For the text-containing cell, return its midpoint in (X, Y) coordinate format. 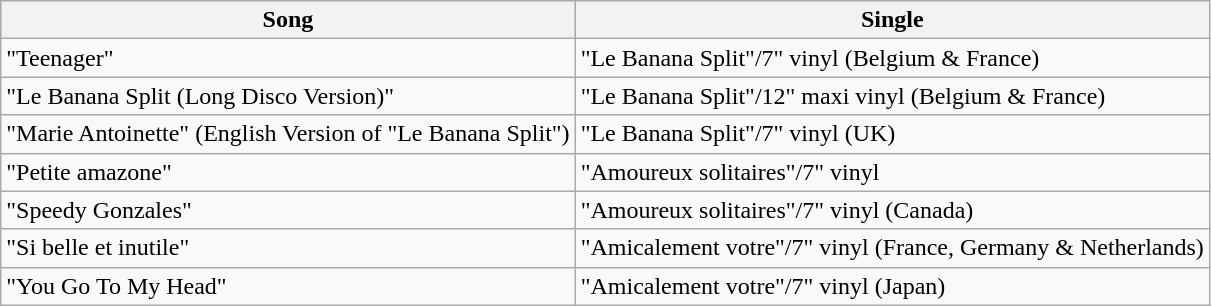
"Speedy Gonzales" (288, 210)
"Le Banana Split"/7" vinyl (Belgium & France) (892, 58)
"Amoureux solitaires"/7" vinyl (Canada) (892, 210)
Song (288, 20)
"Amoureux solitaires"/7" vinyl (892, 172)
Single (892, 20)
"Teenager" (288, 58)
"Le Banana Split"/12" maxi vinyl (Belgium & France) (892, 96)
"Marie Antoinette" (English Version of "Le Banana Split") (288, 134)
"Le Banana Split (Long Disco Version)" (288, 96)
"You Go To My Head" (288, 286)
"Si belle et inutile" (288, 248)
"Petite amazone" (288, 172)
"Le Banana Split"/7" vinyl (UK) (892, 134)
"Amicalement votre"/7" vinyl (France, Germany & Netherlands) (892, 248)
"Amicalement votre"/7" vinyl (Japan) (892, 286)
